For the text-containing cell, return its midpoint in (X, Y) coordinate format. 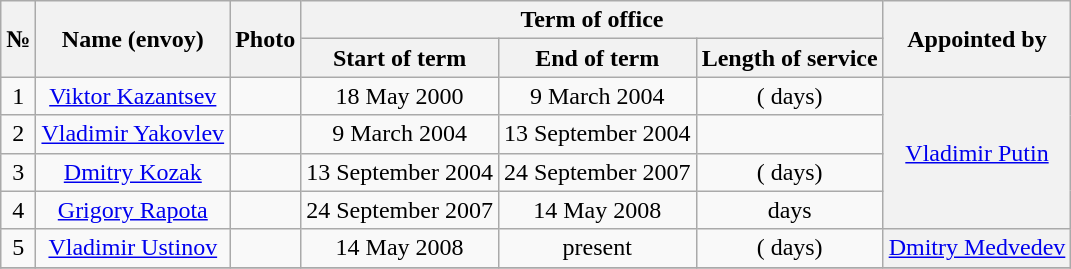
Appointed by (977, 39)
2 (18, 134)
Vladimir Ustinov (133, 248)
Term of office (592, 20)
Vladimir Putin (977, 153)
Length of service (790, 58)
Vladimir Yakovlev (133, 134)
18 May 2000 (400, 96)
Dmitry Medvedev (977, 248)
№ (18, 39)
Photo (266, 39)
days (790, 210)
Viktor Kazantsev (133, 96)
Start of term (400, 58)
1 (18, 96)
Grigory Rapota (133, 210)
5 (18, 248)
present (597, 248)
Name (envoy) (133, 39)
Dmitry Kozak (133, 172)
3 (18, 172)
End of term (597, 58)
4 (18, 210)
